Output the (x, y) coordinate of the center of the cell containing the given text.  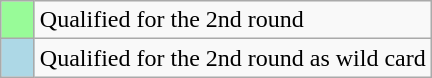
Qualified for the 2nd round as wild card (232, 58)
Qualified for the 2nd round (232, 20)
